Detect which cell encompasses the target text, then output its [X, Y] center coordinate. 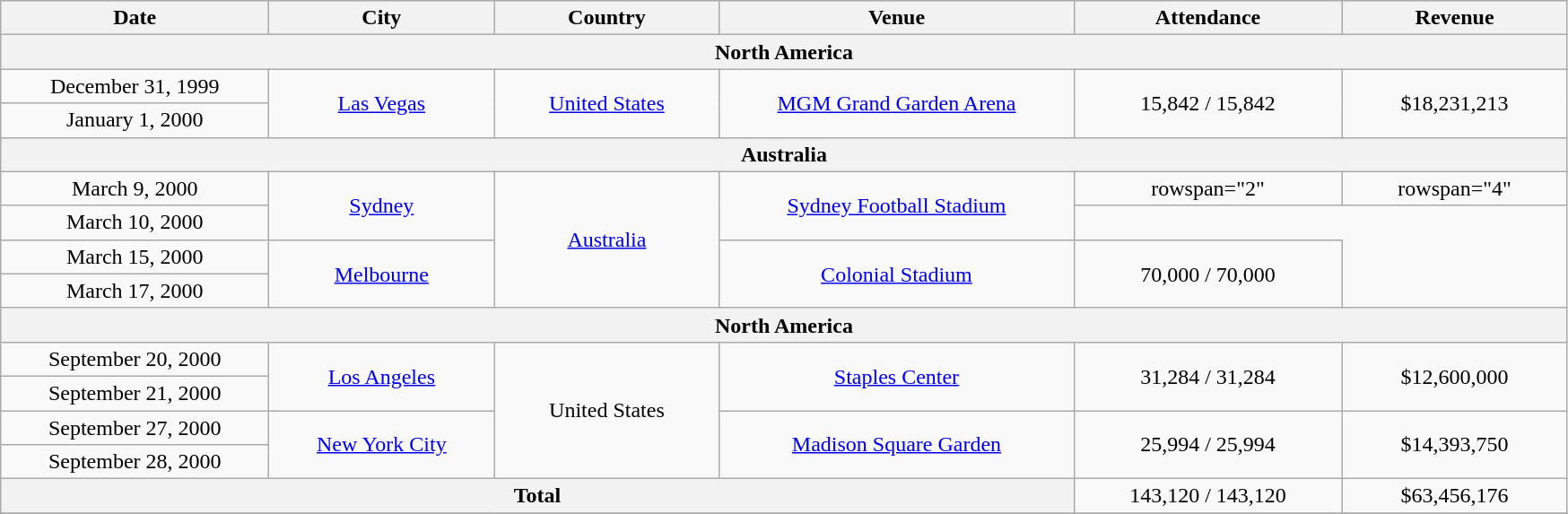
rowspan="4" [1455, 188]
25,994 / 25,994 [1207, 445]
Revenue [1455, 18]
September 20, 2000 [135, 359]
March 15, 2000 [135, 257]
Los Angeles [382, 376]
143,120 / 143,120 [1207, 496]
$63,456,176 [1455, 496]
September 28, 2000 [135, 462]
Sydney [382, 205]
Sydney Football Stadium [897, 205]
Las Vegas [382, 103]
Venue [897, 18]
$12,600,000 [1455, 376]
Staples Center [897, 376]
March 17, 2000 [135, 291]
MGM Grand Garden Arena [897, 103]
March 10, 2000 [135, 222]
December 31, 1999 [135, 86]
rowspan="2" [1207, 188]
March 9, 2000 [135, 188]
Attendance [1207, 18]
Total [537, 496]
Date [135, 18]
City [382, 18]
Madison Square Garden [897, 445]
September 27, 2000 [135, 428]
Country [606, 18]
New York City [382, 445]
31,284 / 31,284 [1207, 376]
$18,231,213 [1455, 103]
70,000 / 70,000 [1207, 274]
Melbourne [382, 274]
15,842 / 15,842 [1207, 103]
January 1, 2000 [135, 120]
September 21, 2000 [135, 393]
Colonial Stadium [897, 274]
$14,393,750 [1455, 445]
